Search for the cell housing the specified text and yield its [X, Y] center coordinate. 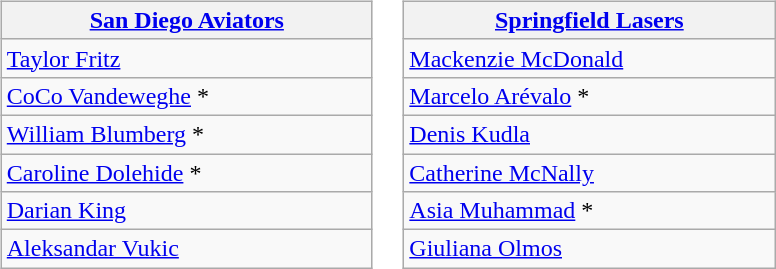
Springfield Lasers [590, 20]
Asia Muhammad * [590, 211]
Taylor Fritz [186, 58]
Giuliana Olmos [590, 249]
Marcelo Arévalo * [590, 96]
William Blumberg * [186, 134]
Aleksandar Vukic [186, 249]
Caroline Dolehide * [186, 173]
Mackenzie McDonald [590, 58]
San Diego Aviators [186, 20]
Denis Kudla [590, 134]
CoCo Vandeweghe * [186, 96]
Catherine McNally [590, 173]
Darian King [186, 211]
